For the text-containing cell, return its midpoint in [x, y] coordinate format. 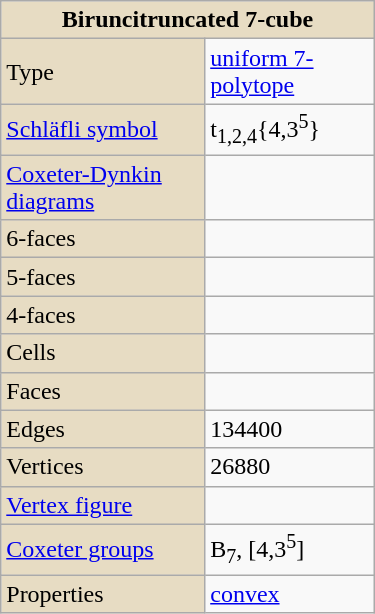
4-faces [103, 315]
5-faces [103, 277]
t1,2,4{4,35} [290, 130]
6-faces [103, 239]
Biruncitruncated 7-cube [188, 20]
Coxeter groups [103, 550]
B7, [4,35] [290, 550]
Type [103, 72]
uniform 7-polytope [290, 72]
Cells [103, 353]
Edges [103, 429]
Vertices [103, 467]
convex [290, 594]
Faces [103, 391]
Schläfli symbol [103, 130]
Coxeter-Dynkin diagrams [103, 188]
Vertex figure [103, 505]
134400 [290, 429]
Properties [103, 594]
26880 [290, 467]
